For the text-containing cell, return its midpoint in (X, Y) coordinate format. 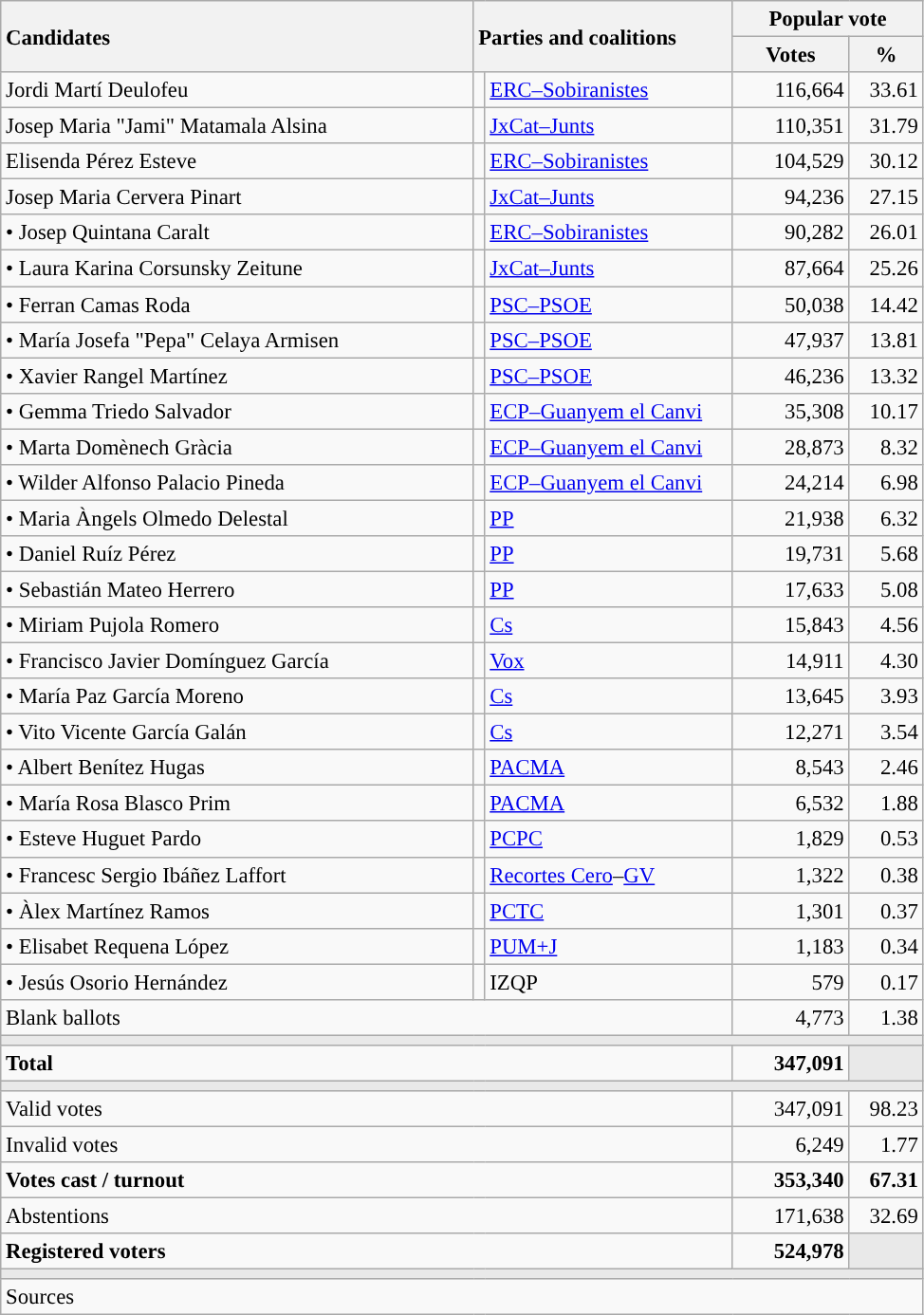
Jordi Martí Deulofeu (237, 90)
Abstentions (366, 1216)
• Gemma Triedo Salvador (237, 411)
1.38 (886, 1018)
6,532 (791, 804)
24,214 (791, 483)
IZQP (609, 982)
• Josep Quintana Caralt (237, 232)
1,183 (791, 946)
Popular vote (827, 19)
35,308 (791, 411)
• Daniel Ruíz Pérez (237, 554)
• Wilder Alfonso Palacio Pineda (237, 483)
• Àlex Martínez Ramos (237, 911)
27.15 (886, 197)
33.61 (886, 90)
14.42 (886, 305)
5.08 (886, 589)
67.31 (886, 1180)
• Laura Karina Corsunsky Zeitune (237, 269)
579 (791, 982)
1.88 (886, 804)
• María Josefa "Pepa" Celaya Armisen (237, 340)
Invalid votes (366, 1145)
Votes (791, 55)
0.34 (886, 946)
Valid votes (366, 1109)
116,664 (791, 90)
3.93 (886, 696)
Candidates (237, 36)
46,236 (791, 376)
• Francesc Sergio Ibáñez Laffort (237, 875)
31.79 (886, 126)
• María Rosa Blasco Prim (237, 804)
1,301 (791, 911)
• Maria Àngels Olmedo Delestal (237, 518)
• Vito Vicente García Galán (237, 732)
Recortes Cero–GV (609, 875)
13.81 (886, 340)
2.46 (886, 768)
Josep Maria "Jami" Matamala Alsina (237, 126)
1,322 (791, 875)
6.32 (886, 518)
1.77 (886, 1145)
Registered voters (366, 1251)
8,543 (791, 768)
8.32 (886, 447)
5.68 (886, 554)
50,038 (791, 305)
4,773 (791, 1018)
17,633 (791, 589)
PCPC (609, 840)
Parties and coalitions (603, 36)
21,938 (791, 518)
• Xavier Rangel Martínez (237, 376)
104,529 (791, 161)
12,271 (791, 732)
• Marta Domènech Gràcia (237, 447)
PCTC (609, 911)
10.17 (886, 411)
4.30 (886, 661)
110,351 (791, 126)
171,638 (791, 1216)
• Francisco Javier Domínguez García (237, 661)
15,843 (791, 625)
Total (366, 1064)
32.69 (886, 1216)
6,249 (791, 1145)
26.01 (886, 232)
3.54 (886, 732)
19,731 (791, 554)
% (886, 55)
Blank ballots (366, 1018)
0.37 (886, 911)
• Elisabet Requena López (237, 946)
4.56 (886, 625)
• Jesús Osorio Hernández (237, 982)
• Albert Benítez Hugas (237, 768)
• Miriam Pujola Romero (237, 625)
353,340 (791, 1180)
13,645 (791, 696)
25.26 (886, 269)
Vox (609, 661)
• María Paz García Moreno (237, 696)
98.23 (886, 1109)
90,282 (791, 232)
524,978 (791, 1251)
• Esteve Huguet Pardo (237, 840)
13.32 (886, 376)
• Ferran Camas Roda (237, 305)
87,664 (791, 269)
0.38 (886, 875)
30.12 (886, 161)
0.53 (886, 840)
PUM+J (609, 946)
94,236 (791, 197)
47,937 (791, 340)
Elisenda Pérez Esteve (237, 161)
28,873 (791, 447)
Votes cast / turnout (366, 1180)
6.98 (886, 483)
Josep Maria Cervera Pinart (237, 197)
0.17 (886, 982)
Sources (462, 1297)
• Sebastián Mateo Herrero (237, 589)
1,829 (791, 840)
14,911 (791, 661)
